Detect which cell encompasses the target text, then output its [X, Y] center coordinate. 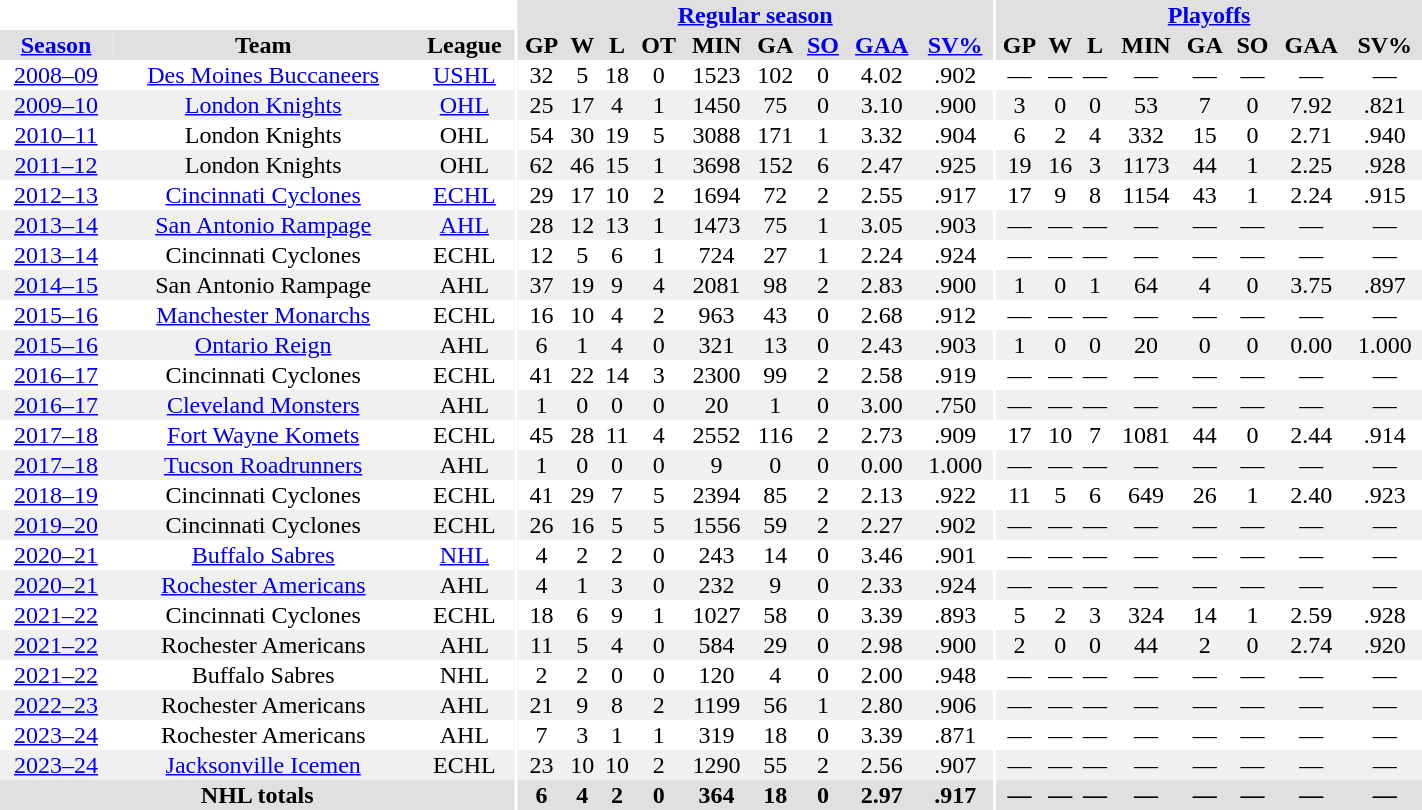
.893 [955, 615]
232 [716, 585]
.923 [1384, 495]
116 [775, 435]
2.97 [882, 795]
54 [542, 135]
64 [1146, 285]
4.02 [882, 75]
2.43 [882, 345]
2.74 [1312, 645]
2.25 [1312, 165]
1556 [716, 525]
.925 [955, 165]
332 [1146, 135]
3.32 [882, 135]
3.05 [882, 225]
2.00 [882, 675]
NHL totals [257, 795]
53 [1146, 105]
2.71 [1312, 135]
2011–12 [56, 165]
2.47 [882, 165]
Des Moines Buccaneers [263, 75]
.915 [1384, 195]
319 [716, 735]
.914 [1384, 435]
2010–11 [56, 135]
1523 [716, 75]
2.58 [882, 375]
22 [582, 375]
85 [775, 495]
324 [1146, 615]
1081 [1146, 435]
2394 [716, 495]
72 [775, 195]
.750 [955, 405]
243 [716, 555]
1450 [716, 105]
OT [658, 45]
25 [542, 105]
.922 [955, 495]
.940 [1384, 135]
102 [775, 75]
2008–09 [56, 75]
3.75 [1312, 285]
99 [775, 375]
7.92 [1312, 105]
.919 [955, 375]
584 [716, 645]
1694 [716, 195]
171 [775, 135]
1173 [1146, 165]
Fort Wayne Komets [263, 435]
56 [775, 705]
2300 [716, 375]
.821 [1384, 105]
2.55 [882, 195]
2012–13 [56, 195]
2.83 [882, 285]
.912 [955, 315]
2.40 [1312, 495]
League [464, 45]
2.98 [882, 645]
.871 [955, 735]
2009–10 [56, 105]
Ontario Reign [263, 345]
2.56 [882, 765]
37 [542, 285]
2.59 [1312, 615]
21 [542, 705]
2.13 [882, 495]
.909 [955, 435]
62 [542, 165]
Manchester Monarchs [263, 315]
1199 [716, 705]
2.68 [882, 315]
Regular season [755, 15]
1473 [716, 225]
2.73 [882, 435]
2014–15 [56, 285]
2.80 [882, 705]
3.46 [882, 555]
USHL [464, 75]
2018–19 [56, 495]
364 [716, 795]
23 [542, 765]
.901 [955, 555]
.948 [955, 675]
30 [582, 135]
152 [775, 165]
Tucson Roadrunners [263, 465]
Playoffs [1209, 15]
2552 [716, 435]
98 [775, 285]
2019–20 [56, 525]
45 [542, 435]
27 [775, 255]
3088 [716, 135]
.920 [1384, 645]
55 [775, 765]
3.10 [882, 105]
Jacksonville Icemen [263, 765]
2.27 [882, 525]
120 [716, 675]
2.33 [882, 585]
58 [775, 615]
.907 [955, 765]
1027 [716, 615]
Team [263, 45]
1154 [1146, 195]
59 [775, 525]
46 [582, 165]
2.44 [1312, 435]
.906 [955, 705]
.897 [1384, 285]
.904 [955, 135]
2081 [716, 285]
Cleveland Monsters [263, 405]
3.00 [882, 405]
1290 [716, 765]
649 [1146, 495]
Season [56, 45]
963 [716, 315]
724 [716, 255]
3698 [716, 165]
321 [716, 345]
2022–23 [56, 705]
32 [542, 75]
